From the cell containing the given text, extract its center point as [X, Y] coordinate. 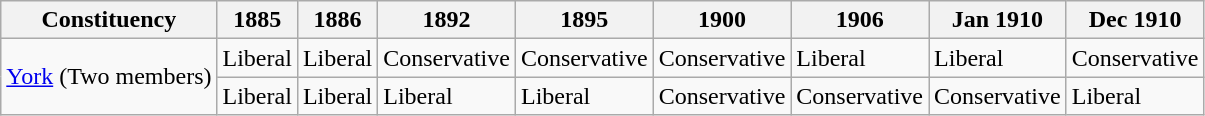
Jan 1910 [998, 20]
York (Two members) [109, 77]
1906 [860, 20]
1895 [584, 20]
1900 [722, 20]
Dec 1910 [1135, 20]
Constituency [109, 20]
1892 [447, 20]
1885 [257, 20]
1886 [337, 20]
